Locate the cell with the specified text and output its (X, Y) center coordinate. 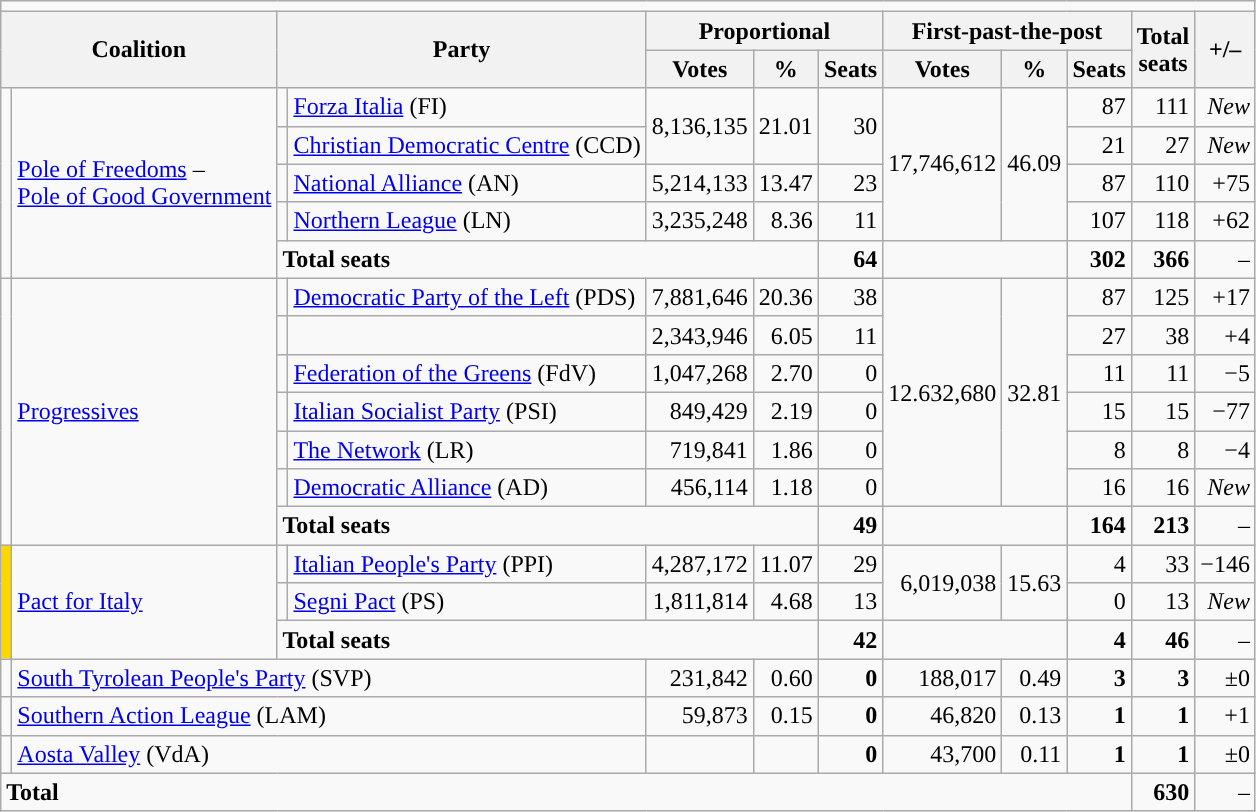
0.60 (786, 678)
11.07 (786, 564)
17,746,612 (942, 164)
59,873 (700, 716)
43,700 (942, 754)
Northern League (LN) (467, 221)
4,287,172 (700, 564)
National Alliance (AN) (467, 183)
32.81 (1034, 392)
21 (1099, 145)
8.36 (786, 221)
1.86 (786, 449)
2,343,946 (700, 335)
42 (850, 640)
Southern Action League (LAM) (329, 716)
3,235,248 (700, 221)
20.36 (786, 297)
Christian Democratic Centre (CCD) (467, 145)
0.15 (786, 716)
12.632,680 (942, 392)
366 (1163, 259)
Pole of Freedoms –Pole of Good Government (144, 183)
1,047,268 (700, 373)
13.47 (786, 183)
6,019,038 (942, 583)
−77 (1226, 411)
302 (1099, 259)
0.11 (1034, 754)
6.05 (786, 335)
2.70 (786, 373)
456,114 (700, 488)
21.01 (786, 126)
South Tyrolean People's Party (SVP) (329, 678)
Proportional (764, 31)
Aosta Valley (VdA) (329, 754)
719,841 (700, 449)
29 (850, 564)
+75 (1226, 183)
46 (1163, 640)
The Network (LR) (467, 449)
+62 (1226, 221)
33 (1163, 564)
231,842 (700, 678)
+1 (1226, 716)
110 (1163, 183)
Federation of the Greens (FdV) (467, 373)
46,820 (942, 716)
1.18 (786, 488)
23 (850, 183)
+/– (1226, 50)
Party (462, 50)
+4 (1226, 335)
0.49 (1034, 678)
49 (850, 526)
4.68 (786, 602)
Pact for Italy (144, 602)
164 (1099, 526)
8,136,135 (700, 126)
Italian Socialist Party (PSI) (467, 411)
First-past-the-post (1008, 31)
−146 (1226, 564)
Total (566, 792)
Italian People's Party (PPI) (467, 564)
213 (1163, 526)
Democratic Party of the Left (PDS) (467, 297)
46.09 (1034, 164)
849,429 (700, 411)
−4 (1226, 449)
111 (1163, 107)
5,214,133 (700, 183)
2.19 (786, 411)
Forza Italia (FI) (467, 107)
Progressives (144, 411)
Coalition (139, 50)
15.63 (1034, 583)
630 (1163, 792)
−5 (1226, 373)
188,017 (942, 678)
1,811,814 (700, 602)
0.13 (1034, 716)
7,881,646 (700, 297)
+17 (1226, 297)
30 (850, 126)
118 (1163, 221)
64 (850, 259)
Democratic Alliance (AD) (467, 488)
107 (1099, 221)
Segni Pact (PS) (467, 602)
125 (1163, 297)
